For the text-containing cell, return its midpoint in (x, y) coordinate format. 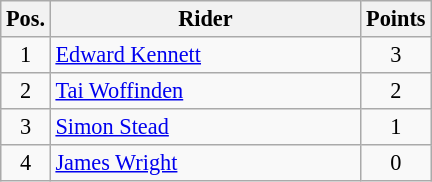
James Wright (205, 162)
4 (26, 162)
Edward Kennett (205, 55)
Tai Woffinden (205, 90)
0 (396, 162)
Rider (205, 19)
Pos. (26, 19)
Simon Stead (205, 126)
Points (396, 19)
